Detect which cell encompasses the target text, then output its (X, Y) center coordinate. 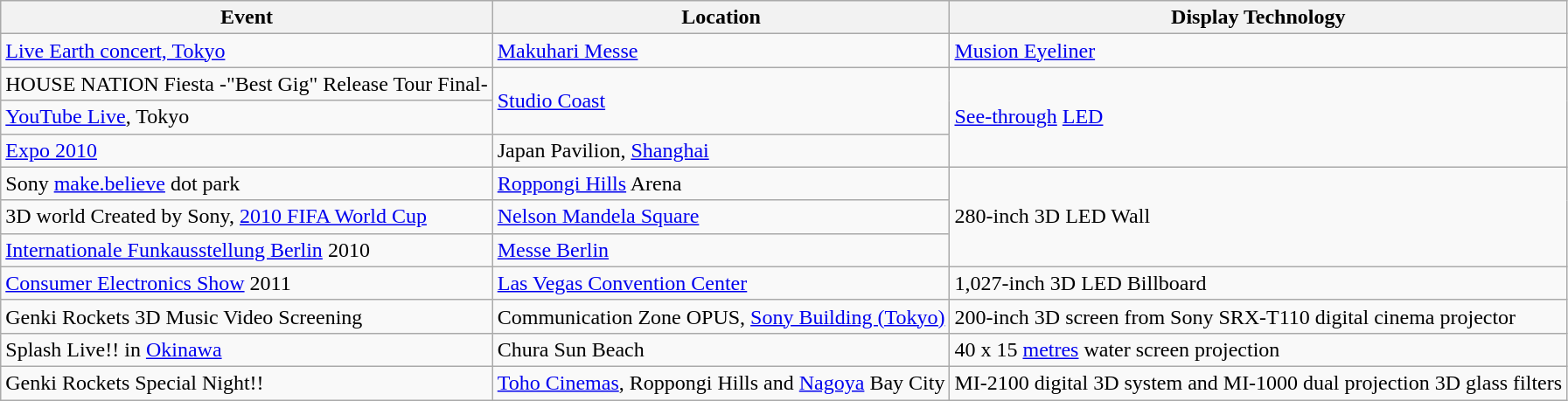
YouTube Live, Tokyo (247, 117)
Splash Live!! in Okinawa (247, 349)
Toho Cinemas, Roppongi Hills and Nagoya Bay City (721, 383)
Sony make.believe dot park (247, 183)
Chura Sun Beach (721, 349)
Genki Rockets 3D Music Video Screening (247, 316)
Communication Zone OPUS, Sony Building (Tokyo) (721, 316)
Roppongi Hills Arena (721, 183)
See-through LED (1258, 117)
Location (721, 17)
Live Earth concert, Tokyo (247, 51)
Consumer Electronics Show 2011 (247, 283)
Makuhari Messe (721, 51)
Display Technology (1258, 17)
1,027-inch 3D LED Billboard (1258, 283)
Japan Pavilion, Shanghai (721, 150)
MI-2100 digital 3D system and MI-1000 dual projection 3D glass filters (1258, 383)
200-inch 3D screen from Sony SRX-T110 digital cinema projector (1258, 316)
HOUSE NATION Fiesta -"Best Gig" Release Tour Final- (247, 84)
Event (247, 17)
3D world Created by Sony, 2010 FIFA World Cup (247, 217)
Las Vegas Convention Center (721, 283)
Internationale Funkausstellung Berlin 2010 (247, 250)
Nelson Mandela Square (721, 217)
Musion Eyeliner (1258, 51)
40 x 15 metres water screen projection (1258, 349)
Genki Rockets Special Night!! (247, 383)
Studio Coast (721, 100)
280-inch 3D LED Wall (1258, 217)
Messe Berlin (721, 250)
Expo 2010 (247, 150)
